Detect which cell encompasses the target text, then output its (x, y) center coordinate. 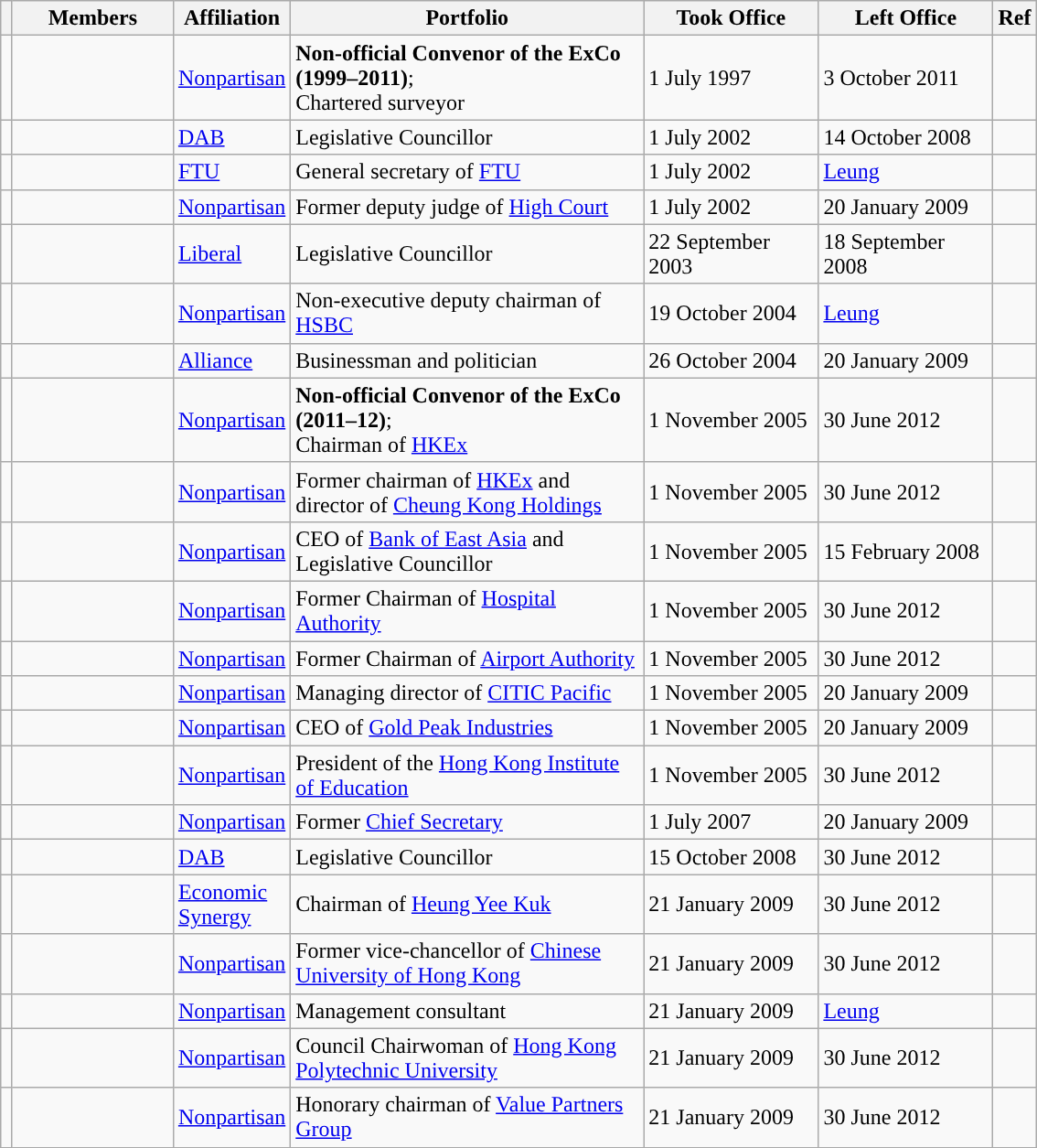
FTU (231, 172)
14 October 2008 (905, 137)
Took Office (732, 18)
26 October 2004 (732, 360)
Former Chairman of Hospital Authority (467, 611)
Portfolio (467, 18)
Management consultant (467, 1011)
Ref (1015, 18)
Council Chairwoman of Hong Kong Polytechnic University (467, 1057)
15 October 2008 (732, 857)
Chairman of Heung Yee Kuk (467, 904)
Left Office (905, 18)
General secretary of FTU (467, 172)
Former vice-chancellor of Chinese University of Hong Kong (467, 964)
Non-official Convenor of the ExCo (1999–2011);Chartered surveyor (467, 78)
1 July 2007 (732, 822)
Liberal (231, 254)
Affiliation (231, 18)
Economic Synergy (231, 904)
3 October 2011 (905, 78)
Former Chairman of Airport Authority (467, 658)
CEO of Bank of East Asia and Legislative Councillor (467, 551)
Former deputy judge of High Court (467, 207)
15 February 2008 (905, 551)
19 October 2004 (732, 313)
President of the Hong Kong Institute of Education (467, 776)
Non-executive deputy chairman of HSBC (467, 313)
18 September 2008 (905, 254)
Honorary chairman of Value Partners Group (467, 1118)
Former chairman of HKEx and director of Cheung Kong Holdings (467, 492)
22 September 2003 (732, 254)
Managing director of CITIC Pacific (467, 693)
Businessman and politician (467, 360)
Non-official Convenor of the ExCo (2011–12);Chairman of HKEx (467, 420)
Former Chief Secretary (467, 822)
Members (92, 18)
Alliance (231, 360)
CEO of Gold Peak Industries (467, 728)
1 July 1997 (732, 78)
